Extract the (x, y) coordinate from the center of the cell holding the provided text.  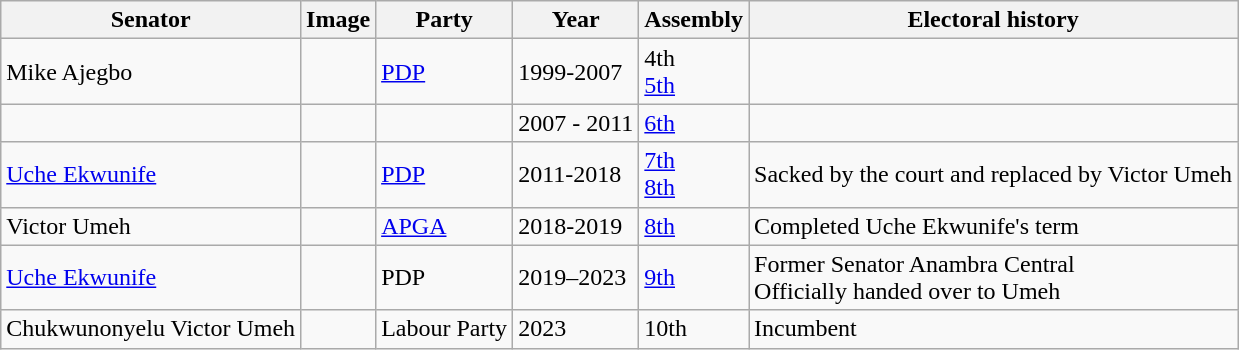
9th (694, 278)
APGA (444, 226)
Assembly (694, 20)
Electoral history (994, 20)
4th5th (694, 72)
7th8th (694, 174)
2018-2019 (576, 226)
Victor Umeh (151, 226)
Chukwunonyelu Victor Umeh (151, 329)
2019–2023 (576, 278)
2011-2018 (576, 174)
Labour Party (444, 329)
Completed Uche Ekwunife's term (994, 226)
1999-2007 (576, 72)
6th (694, 123)
2007 - 2011 (576, 123)
Sacked by the court and replaced by Victor Umeh (994, 174)
10th (694, 329)
Party (444, 20)
Image (338, 20)
Mike Ajegbo (151, 72)
2023 (576, 329)
8th (694, 226)
Incumbent (994, 329)
Former Senator Anambra CentralOfficially handed over to Umeh (994, 278)
Year (576, 20)
Senator (151, 20)
